For the text-containing cell, return its midpoint in (x, y) coordinate format. 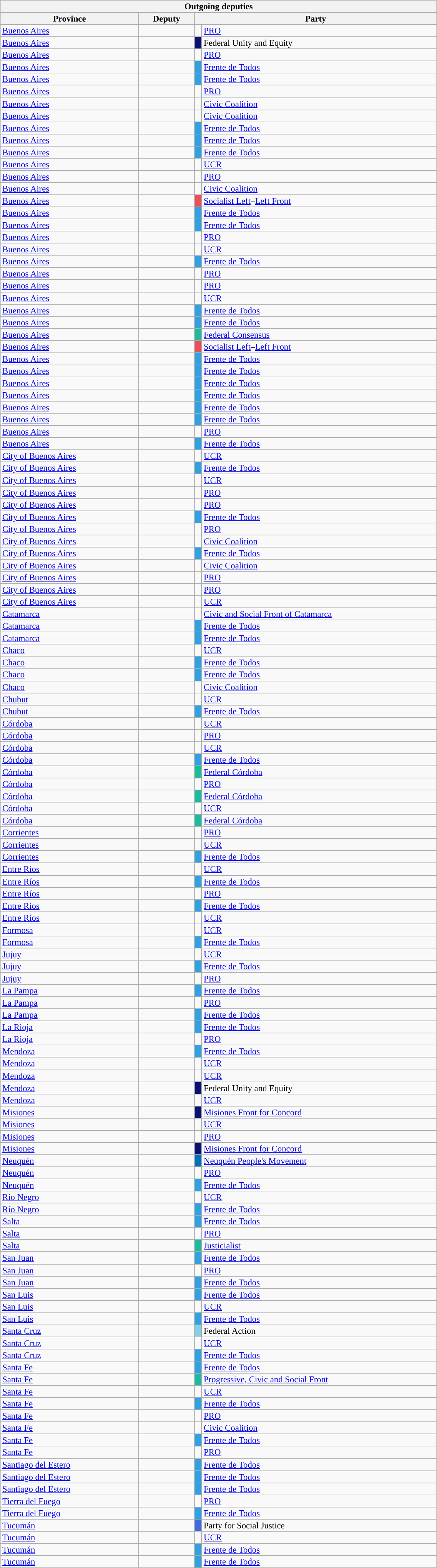
Civic and Social Front of Catamarca (319, 614)
Justicialist (319, 1246)
Province (70, 19)
Party for Social Justice (319, 1525)
Deputy (167, 19)
Progressive, Civic and Social Front (319, 1380)
Outgoing deputies (219, 7)
Federal Action (319, 1331)
Federal Consensus (319, 335)
Party (316, 19)
Neuquén People's Movement (319, 1161)
